Extract the [X, Y] coordinate from the center of the cell holding the provided text.  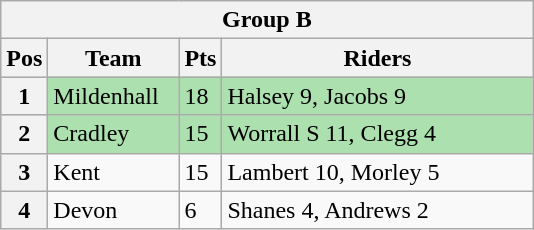
18 [200, 96]
Cradley [114, 134]
Group B [267, 20]
Mildenhall [114, 96]
Kent [114, 172]
Team [114, 58]
Devon [114, 210]
Halsey 9, Jacobs 9 [378, 96]
4 [24, 210]
Riders [378, 58]
3 [24, 172]
6 [200, 210]
2 [24, 134]
Pts [200, 58]
Worrall S 11, Clegg 4 [378, 134]
Lambert 10, Morley 5 [378, 172]
1 [24, 96]
Pos [24, 58]
Shanes 4, Andrews 2 [378, 210]
